Locate the cell with the specified text and output its (x, y) center coordinate. 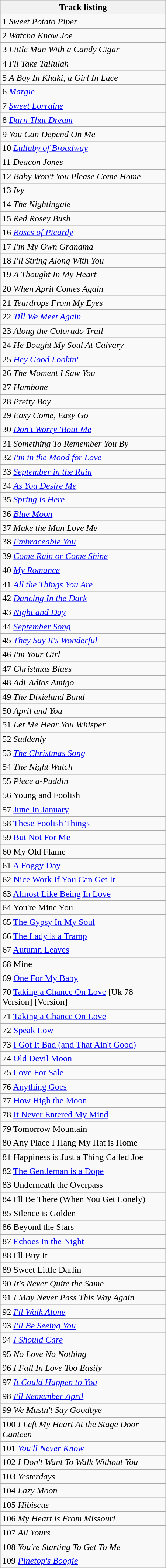
97 It Could Happen to You (83, 1382)
67 Autumn Leaves (83, 950)
12 Baby Won't You Please Come Home (83, 176)
25 Hey Good Lookin' (83, 359)
49 The Dixieland Band (83, 697)
Track listing (83, 7)
6 Margie (83, 92)
59 But Not For Me (83, 837)
27 Hambone (83, 387)
38 Embraceable You (83, 542)
23 Along the Colorado Trail (83, 331)
64 You're Mine You (83, 908)
106 My Heart is From Missouri (83, 1518)
5 A Boy In Khaki, a Girl In Lace (83, 78)
85 Silence is Golden (83, 1213)
93 I'll Be Seeing You (83, 1326)
4 I'll Take Tallulah (83, 64)
76 Anything Goes (83, 1086)
77 How High the Moon (83, 1101)
9 You Can Depend On Me (83, 134)
28 Pretty Boy (83, 401)
83 Underneath the Overpass (83, 1185)
21 Teardrops From My Eyes (83, 303)
95 No Love No Nothing (83, 1354)
29 Easy Come, Easy Go (83, 415)
89 Sweet Little Darlin (83, 1269)
104 Lazy Moon (83, 1490)
2 Watcha Know Joe (83, 35)
65 The Gypsy In My Soul (83, 922)
56 Young and Foolish (83, 795)
24 He Bought My Soul At Calvary (83, 345)
42 Dancing In the Dark (83, 598)
45 They Say It's Wonderful (83, 641)
68 Mine (83, 964)
73 I Got It Bad (and That Ain't Good) (83, 1044)
51 Let Me Hear You Whisper (83, 725)
80 Any Place I Hang My Hat is Home (83, 1143)
100 I Left My Heart At the Stage Door Canteen (83, 1429)
11 Deacon Jones (83, 162)
90 It's Never Quite the Same (83, 1283)
31 Something To Remember You By (83, 444)
94 I Should Care (83, 1340)
79 Tomorrow Mountain (83, 1129)
70 Taking a Chance On Love [Uk 78 Version] [Version] (83, 997)
17 I'm My Own Grandma (83, 247)
99 We Mustn't Say Goodbye (83, 1410)
63 Almost Like Being In Love (83, 894)
57 June In January (83, 809)
39 Come Rain or Come Shine (83, 556)
108 You're Starting To Get To Me (83, 1547)
14 The Nightingale (83, 204)
62 Nice Work If You Can Get It (83, 880)
50 April and You (83, 711)
74 Old Devil Moon (83, 1058)
8 Darn That Dream (83, 120)
40 My Romance (83, 570)
44 September Song (83, 627)
107 All Yours (83, 1533)
66 The Lady is a Tramp (83, 936)
34 As You Desire Me (83, 486)
15 Red Rosey Bush (83, 218)
37 Make the Man Love Me (83, 528)
32 I'm in the Mood for Love (83, 458)
87 Echoes In the Night (83, 1241)
43 Night and Day (83, 612)
47 Christmas Blues (83, 669)
10 Lullaby of Broadway (83, 148)
71 Taking a Chance On Love (83, 1016)
41 All the Things You Are (83, 584)
58 These Foolish Things (83, 823)
33 September in the Rain (83, 472)
61 A Foggy Day (83, 866)
96 I Fall In Love Too Easily (83, 1368)
92 I'll Walk Alone (83, 1312)
13 Ivy (83, 190)
98 I'll Remember April (83, 1396)
52 Suddenly (83, 739)
101 You'll Never Know (83, 1448)
60 My Old Flame (83, 851)
18 I'll String Along With You (83, 261)
72 Speak Low (83, 1030)
91 I May Never Pass This Way Again (83, 1297)
1 Sweet Potato Piper (83, 21)
22 Till We Meet Again (83, 317)
81 Happiness is Just a Thing Called Joe (83, 1157)
54 The Night Watch (83, 767)
53 The Christmas Song (83, 753)
20 When April Comes Again (83, 289)
86 Beyond the Stars (83, 1227)
30 Don't Worry 'Bout Me (83, 430)
46 I'm Your Girl (83, 655)
69 One For My Baby (83, 978)
103 Yesterdays (83, 1476)
75 Love For Sale (83, 1072)
102 I Don't Want To Walk Without You (83, 1462)
105 Hibiscus (83, 1504)
7 Sweet Lorraine (83, 106)
109 Pinetop's Boogie (83, 1561)
78 It Never Entered My Mind (83, 1115)
19 A Thought In My Heart (83, 275)
26 The Moment I Saw You (83, 373)
84 I'll Be There (When You Get Lonely) (83, 1199)
82 The Gentleman is a Dope (83, 1171)
35 Spring is Here (83, 500)
48 Adi-Adios Amigo (83, 683)
16 Roses of Picardy (83, 233)
55 Piece a-Puddin (83, 781)
36 Blue Moon (83, 514)
88 I'll Buy It (83, 1255)
3 Little Man With a Candy Cigar (83, 50)
